Find where the given text appears and provide that cell's center as (x, y) coordinate. 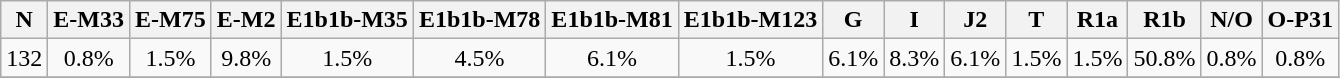
E-M2 (246, 20)
4.5% (479, 58)
E1b1b-M81 (612, 20)
T (1036, 20)
N (24, 20)
O-P31 (1300, 20)
I (914, 20)
132 (24, 58)
8.3% (914, 58)
R1b (1164, 20)
G (854, 20)
J2 (976, 20)
E1b1b-M123 (750, 20)
E1b1b-M78 (479, 20)
E-M75 (171, 20)
E-M33 (89, 20)
R1a (1098, 20)
9.8% (246, 58)
E1b1b-M35 (347, 20)
N/O (1232, 20)
50.8% (1164, 58)
